Output the [X, Y] coordinate of the center of the cell containing the given text.  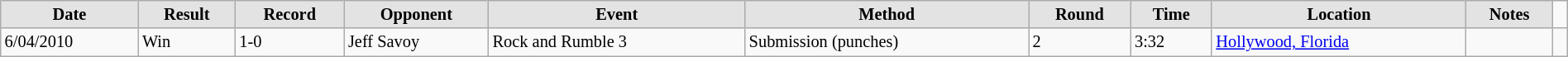
Opponent [417, 14]
3:32 [1171, 42]
Submission (punches) [887, 42]
Notes [1510, 14]
Record [289, 14]
Win [187, 42]
Rock and Rumble 3 [617, 42]
Method [887, 14]
Location [1338, 14]
2 [1080, 42]
Time [1171, 14]
Result [187, 14]
6/04/2010 [69, 42]
Date [69, 14]
Hollywood, Florida [1338, 42]
Jeff Savoy [417, 42]
1-0 [289, 42]
Round [1080, 14]
Event [617, 14]
